Find where the given text appears and provide that cell's center as [x, y] coordinate. 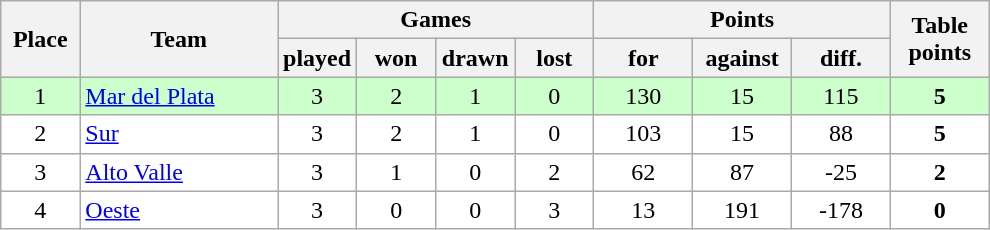
115 [842, 96]
Points [742, 20]
Sur [179, 134]
diff. [842, 58]
Alto Valle [179, 172]
against [742, 58]
13 [644, 210]
Team [179, 39]
88 [842, 134]
won [396, 58]
Oeste [179, 210]
played [318, 58]
191 [742, 210]
Games [436, 20]
4 [40, 210]
Place [40, 39]
Tablepoints [940, 39]
Mar del Plata [179, 96]
87 [742, 172]
-25 [842, 172]
103 [644, 134]
for [644, 58]
62 [644, 172]
130 [644, 96]
drawn [476, 58]
lost [554, 58]
-178 [842, 210]
